Identify which cell holds the provided text, then report its [X, Y] central coordinate. 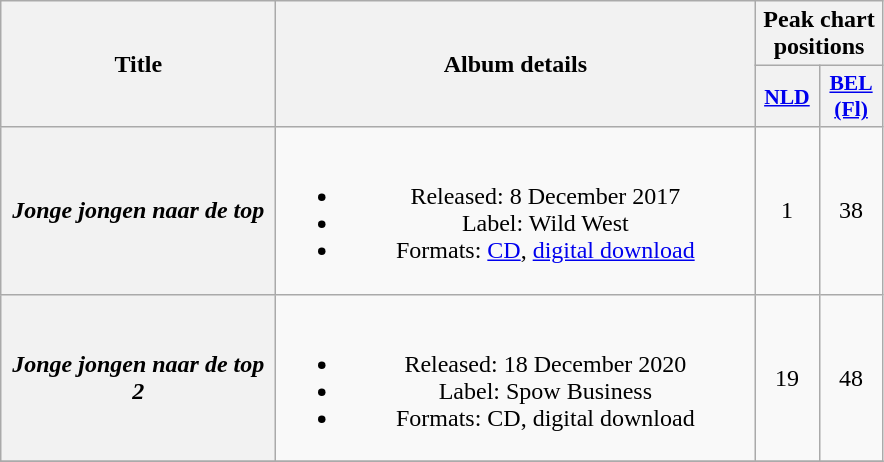
Jonge jongen naar de top [138, 210]
Album details [516, 64]
BEL(Fl) [851, 96]
Released: 8 December 2017Label: Wild WestFormats: CD, digital download [516, 210]
Released: 18 December 2020Label: Spow BusinessFormats: CD, digital download [516, 378]
1 [787, 210]
Peak chart positions [819, 34]
38 [851, 210]
19 [787, 378]
NLD [787, 96]
Jonge jongen naar de top 2 [138, 378]
48 [851, 378]
Title [138, 64]
